Identify which cell holds the provided text, then report its [X, Y] central coordinate. 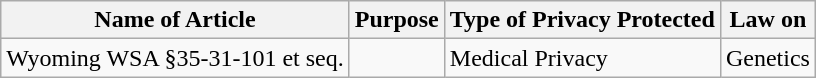
Name of Article [175, 20]
Type of Privacy Protected [582, 20]
Law on [768, 20]
Genetics [768, 58]
Medical Privacy [582, 58]
Wyoming WSA §35-31-101 et seq. [175, 58]
Purpose [396, 20]
